Detect which cell encompasses the target text, then output its [X, Y] center coordinate. 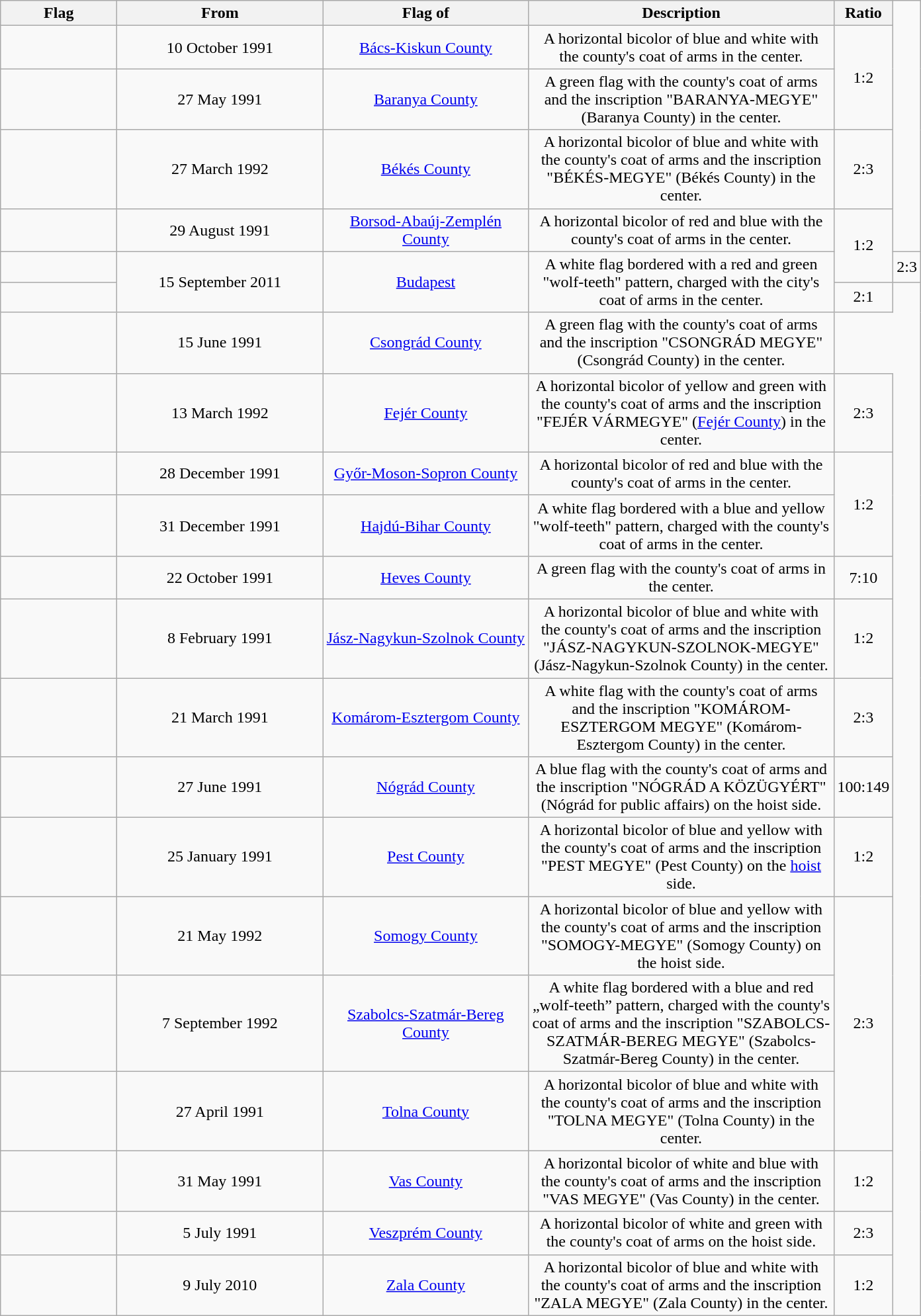
Győr-Moson-Sopron County [426, 474]
8 February 1991 [220, 638]
Bács-Kiskun County [426, 48]
Heves County [426, 577]
Szabolcs-Szatmár-Bereg County [426, 1024]
Vas County [426, 1181]
31 May 1991 [220, 1181]
27 May 1991 [220, 99]
Flag of [426, 13]
15 September 2011 [220, 282]
100:149 [863, 787]
22 October 1991 [220, 577]
27 April 1991 [220, 1112]
Fejér County [426, 413]
Hajdú-Bihar County [426, 525]
Veszprém County [426, 1233]
Komárom-Esztergom County [426, 717]
A horizontal bicolor of yellow and green with the county's coat of arms and the inscription "FEJÉR VÁRMEGYE" (Fejér County) in the center. [681, 413]
Tolna County [426, 1112]
Csongrád County [426, 343]
Baranya County [426, 99]
Somogy County [426, 936]
Zala County [426, 1285]
Flag [59, 13]
A green flag with the county's coat of arms in the center. [681, 577]
Budapest [426, 282]
Nógrád County [426, 787]
2:1 [863, 297]
Borsod-Abaúj-Zemplén County [426, 230]
27 June 1991 [220, 787]
A green flag with the county's coat of arms and the inscription "CSONGRÁD MEGYE" (Csongrád County) in the center. [681, 343]
25 January 1991 [220, 857]
A horizontal bicolor of blue and white with the county's coat of arms and the inscription "ZALA MEGYE" (Zala County) in the center. [681, 1285]
From [220, 13]
27 March 1992 [220, 169]
A white flag bordered with a red and green "wolf-teeth" pattern, charged with the city's coat of arms in the center. [681, 282]
A horizontal bicolor of blue and yellow with the county's coat of arms and the inscription "SOMOGY-MEGYE" (Somogy County) on the hoist side. [681, 936]
A white flag with the county's coat of arms and the inscription "KOMÁROM-ESZTERGOM MEGYE" (Komárom-Esztergom County) in the center. [681, 717]
7:10 [863, 577]
A white flag bordered with a blue and yellow "wolf-teeth" pattern, charged with the county's coat of arms in the center. [681, 525]
A horizontal bicolor of blue and yellow with the county's coat of arms and the inscription "PEST MEGYE" (Pest County) on the hoist side. [681, 857]
A green flag with the county's coat of arms and the inscription "BARANYA-MEGYE" (Baranya County) in the center. [681, 99]
Békés County [426, 169]
21 May 1992 [220, 936]
Description [681, 13]
Pest County [426, 857]
21 March 1991 [220, 717]
28 December 1991 [220, 474]
13 March 1992 [220, 413]
A horizontal bicolor of white and blue with the county's coat of arms and the inscription "VAS MEGYE" (Vas County) in the center. [681, 1181]
Jász-Nagykun-Szolnok County [426, 638]
31 December 1991 [220, 525]
A horizontal bicolor of white and green with the county's coat of arms on the hoist side. [681, 1233]
15 June 1991 [220, 343]
7 September 1992 [220, 1024]
A blue flag with the county's coat of arms and the inscription "NÓGRÁD A KÖZÜGYÉRT" (Nógrád for public affairs) on the hoist side. [681, 787]
5 July 1991 [220, 1233]
A horizontal bicolor of blue and white with the county's coat of arms and the inscription "BÉKÉS-MEGYE" (Békés County) in the center. [681, 169]
A horizontal bicolor of blue and white with the county's coat of arms in the center. [681, 48]
Ratio [863, 13]
29 August 1991 [220, 230]
10 October 1991 [220, 48]
9 July 2010 [220, 1285]
A horizontal bicolor of blue and white with the county's coat of arms and the inscription "TOLNA MEGYE" (Tolna County) in the center. [681, 1112]
